For the text-containing cell, return its midpoint in (x, y) coordinate format. 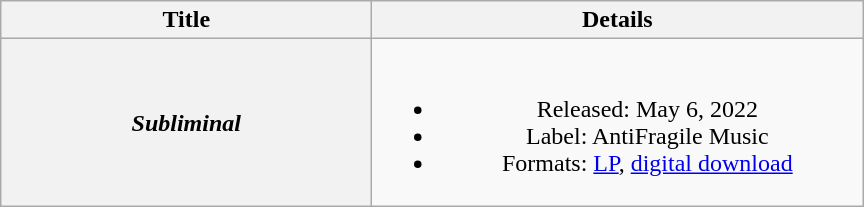
Title (186, 20)
Released: May 6, 2022Label: AntiFragile MusicFormats: LP, digital download (618, 122)
Details (618, 20)
Subliminal (186, 122)
